Capture the cell that displays the provided text and extract its (x, y) central coordinate. 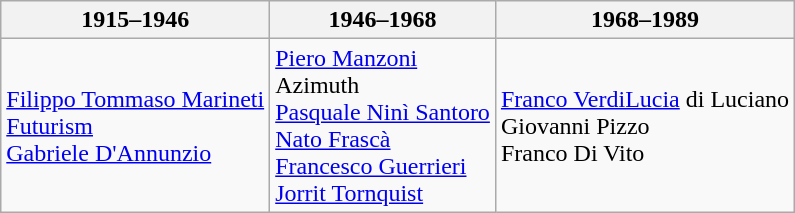
Filippo Tommaso MarinetiFuturismGabriele D'Annunzio (136, 126)
1915–1946 (136, 20)
1946–1968 (383, 20)
Piero ManzoniAzimuthPasquale Ninì SantoroNato FrascàFrancesco GuerrieriJorrit Tornquist (383, 126)
Franco VerdiLucia di LucianoGiovanni PizzoFranco Di Vito (644, 126)
1968–1989 (644, 20)
